Return (x, y) of the center of cell containing provided text 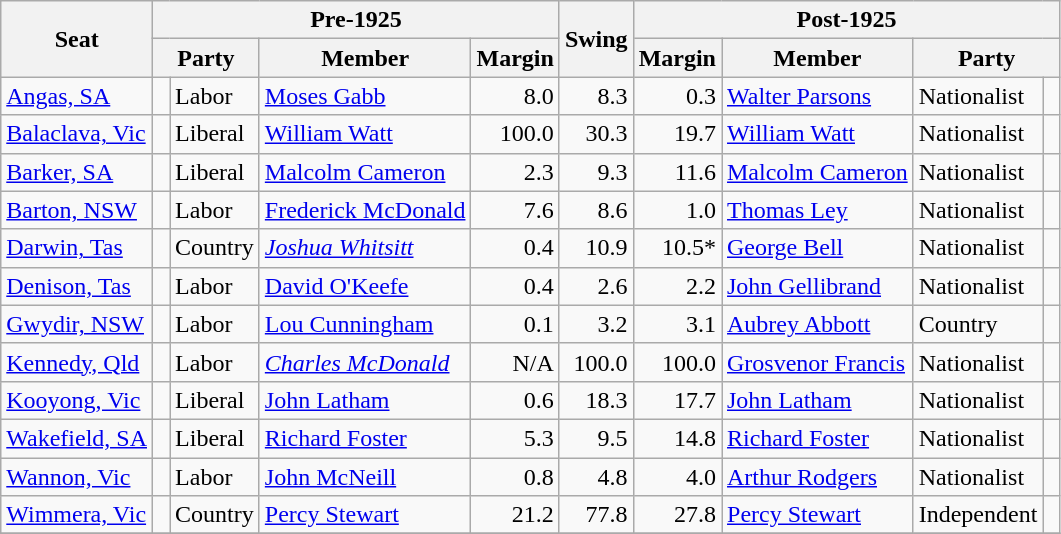
17.7 (677, 400)
Angas, SA (77, 96)
Arthur Rodgers (818, 477)
21.2 (515, 515)
10.9 (596, 248)
7.6 (515, 210)
John McNeill (365, 477)
Thomas Ley (818, 210)
Balaclava, Vic (77, 134)
9.3 (596, 172)
0.6 (515, 400)
Swing (596, 39)
Denison, Tas (77, 286)
4.8 (596, 477)
10.5* (677, 248)
Pre-1925 (356, 20)
0.3 (677, 96)
Seat (77, 39)
Frederick McDonald (365, 210)
5.3 (515, 438)
John Gellibrand (818, 286)
Grosvenor Francis (818, 362)
14.8 (677, 438)
3.1 (677, 324)
Barker, SA (77, 172)
18.3 (596, 400)
8.3 (596, 96)
Wakefield, SA (77, 438)
Barton, NSW (77, 210)
11.6 (677, 172)
Post-1925 (846, 20)
Wannon, Vic (77, 477)
8.0 (515, 96)
8.6 (596, 210)
19.7 (677, 134)
77.8 (596, 515)
4.0 (677, 477)
2.3 (515, 172)
30.3 (596, 134)
Aubrey Abbott (818, 324)
N/A (515, 362)
Wimmera, Vic (77, 515)
Charles McDonald (365, 362)
Lou Cunningham (365, 324)
Joshua Whitsitt (365, 248)
Walter Parsons (818, 96)
Darwin, Tas (77, 248)
0.8 (515, 477)
0.1 (515, 324)
Moses Gabb (365, 96)
Kooyong, Vic (77, 400)
2.6 (596, 286)
Kennedy, Qld (77, 362)
27.8 (677, 515)
Independent (978, 515)
George Bell (818, 248)
David O'Keefe (365, 286)
2.2 (677, 286)
Gwydir, NSW (77, 324)
3.2 (596, 324)
1.0 (677, 210)
9.5 (596, 438)
